Output the (x, y) coordinate of the center of the cell containing the given text.  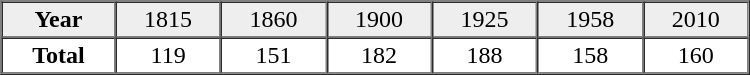
1925 (485, 20)
1815 (168, 20)
151 (274, 56)
119 (168, 56)
1860 (274, 20)
188 (485, 56)
1958 (590, 20)
182 (379, 56)
158 (590, 56)
2010 (696, 20)
160 (696, 56)
1900 (379, 20)
Year (59, 20)
Total (59, 56)
